For the text-containing cell, return its midpoint in [X, Y] coordinate format. 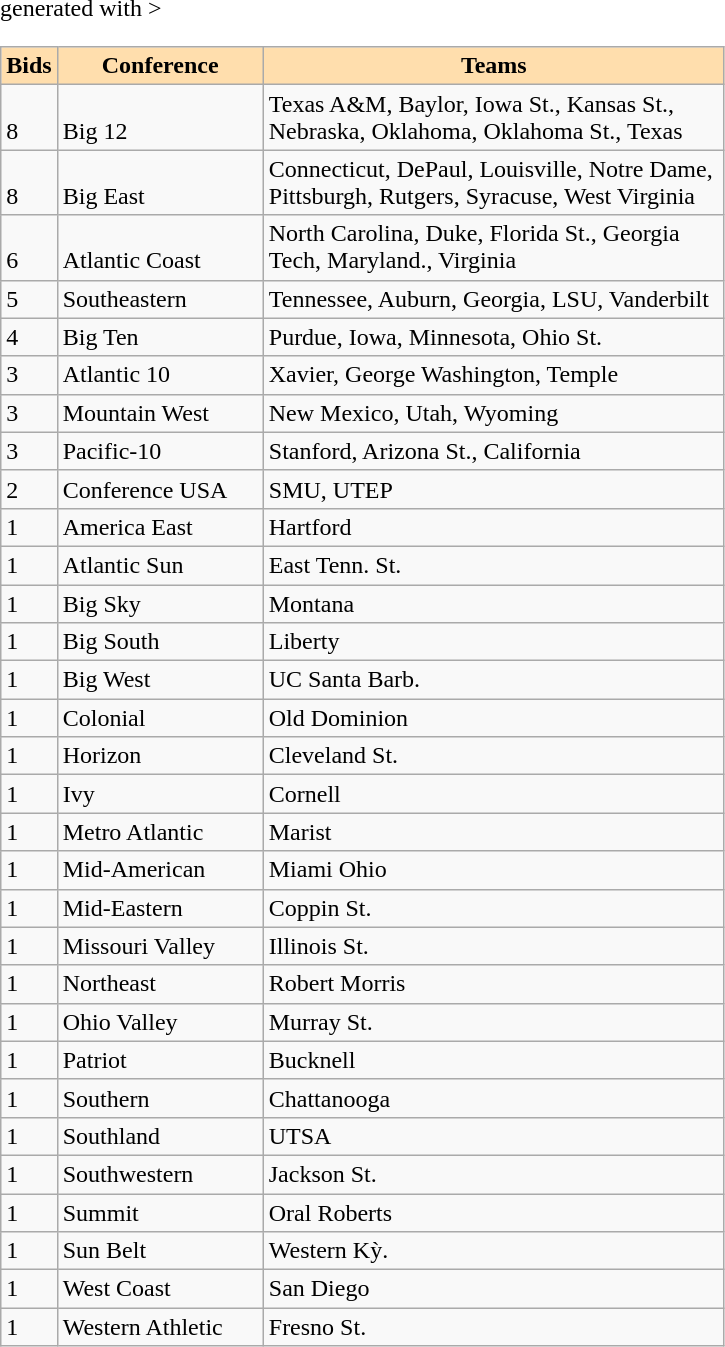
Miami Ohio [494, 870]
Western Athletic [160, 1327]
Old Dominion [494, 718]
New Mexico, Utah, Wyoming [494, 413]
Illinois St. [494, 946]
America East [160, 527]
Colonial [160, 718]
West Coast [160, 1289]
Mountain West [160, 413]
Southland [160, 1136]
Ivy [160, 794]
Summit [160, 1213]
Ohio Valley [160, 1022]
San Diego [494, 1289]
6 [29, 248]
Murray St. [494, 1022]
Northeast [160, 984]
Chattanooga [494, 1098]
Oral Roberts [494, 1213]
Big East [160, 182]
Southern [160, 1098]
SMU, UTEP [494, 489]
Bucknell [494, 1060]
Montana [494, 603]
Patriot [160, 1060]
Stanford, Arizona St., California [494, 451]
Cornell [494, 794]
Marist [494, 832]
Texas A&M, Baylor, Iowa St., Kansas St., Nebraska, Oklahoma, Oklahoma St., Texas [494, 118]
5 [29, 299]
Fresno St. [494, 1327]
Liberty [494, 642]
Jackson St. [494, 1174]
Purdue, Iowa, Minnesota, Ohio St. [494, 337]
Bids [29, 66]
Conference USA [160, 489]
Big Sky [160, 603]
Tennessee, Auburn, Georgia, LSU, Vanderbilt [494, 299]
Robert Morris [494, 984]
Sun Belt [160, 1251]
UC Santa Barb. [494, 680]
North Carolina, Duke, Florida St., Georgia Tech, Maryland., Virginia [494, 248]
Mid-Eastern [160, 908]
Southeastern [160, 299]
Western Kỳ. [494, 1251]
Coppin St. [494, 908]
Southwestern [160, 1174]
East Tenn. St. [494, 565]
Big 12 [160, 118]
Connecticut, DePaul, Louisville, Notre Dame, Pittsburgh, Rutgers, Syracuse, West Virginia [494, 182]
Big Ten [160, 337]
Conference [160, 66]
Pacific-10 [160, 451]
UTSA [494, 1136]
Missouri Valley [160, 946]
Atlantic 10 [160, 375]
2 [29, 489]
Mid-American [160, 870]
4 [29, 337]
Big West [160, 680]
Teams [494, 66]
Big South [160, 642]
Atlantic Sun [160, 565]
Atlantic Coast [160, 248]
Xavier, George Washington, Temple [494, 375]
Horizon [160, 756]
Cleveland St. [494, 756]
Hartford [494, 527]
Metro Atlantic [160, 832]
